Capture the cell that displays the provided text and extract its [X, Y] central coordinate. 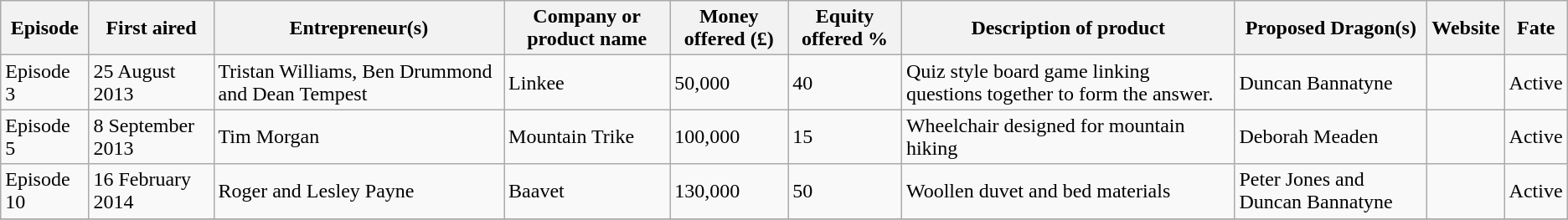
Description of product [1068, 28]
50,000 [729, 82]
Money offered (£) [729, 28]
Episode 5 [45, 137]
50 [845, 191]
Episode 3 [45, 82]
Woollen duvet and bed materials [1068, 191]
25 August 2013 [151, 82]
Tristan Williams, Ben Drummond and Dean Tempest [358, 82]
Wheelchair designed for mountain hiking [1068, 137]
40 [845, 82]
16 February 2014 [151, 191]
Fate [1536, 28]
8 September 2013 [151, 137]
Duncan Bannatyne [1331, 82]
Company or product name [587, 28]
100,000 [729, 137]
Deborah Meaden [1331, 137]
Roger and Lesley Payne [358, 191]
130,000 [729, 191]
Entrepreneur(s) [358, 28]
Proposed Dragon(s) [1331, 28]
15 [845, 137]
Baavet [587, 191]
Website [1466, 28]
Quiz style board game linking questions together to form the answer. [1068, 82]
Linkee [587, 82]
Episode [45, 28]
Episode 10 [45, 191]
Mountain Trike [587, 137]
Equity offered % [845, 28]
First aired [151, 28]
Peter Jones and Duncan Bannatyne [1331, 191]
Tim Morgan [358, 137]
